Output the [x, y] coordinate of the center of the cell containing the given text.  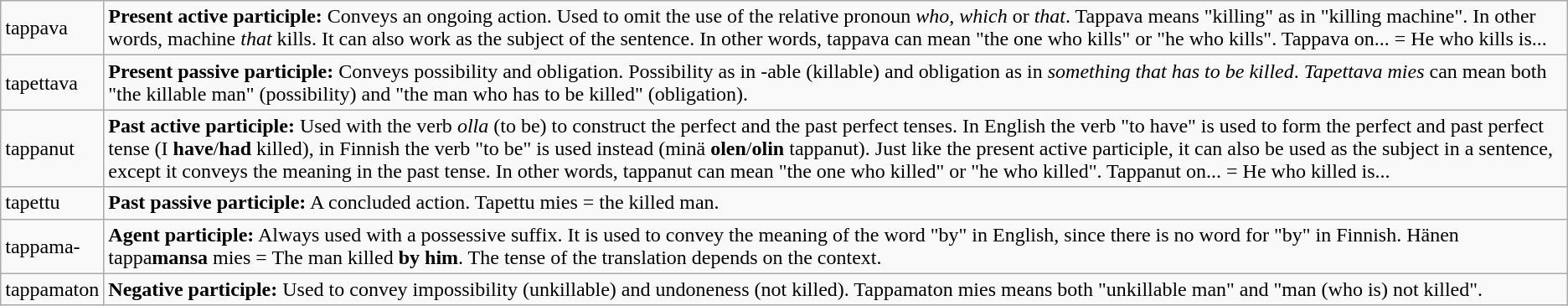
tappava [52, 29]
tappama- [52, 246]
tappamaton [52, 289]
tapettava [52, 82]
Past passive participle: A concluded action. Tapettu mies = the killed man. [836, 203]
tapettu [52, 203]
tappanut [52, 148]
